Return the [X, Y] coordinate for the center point of the cell that contains the specified text.  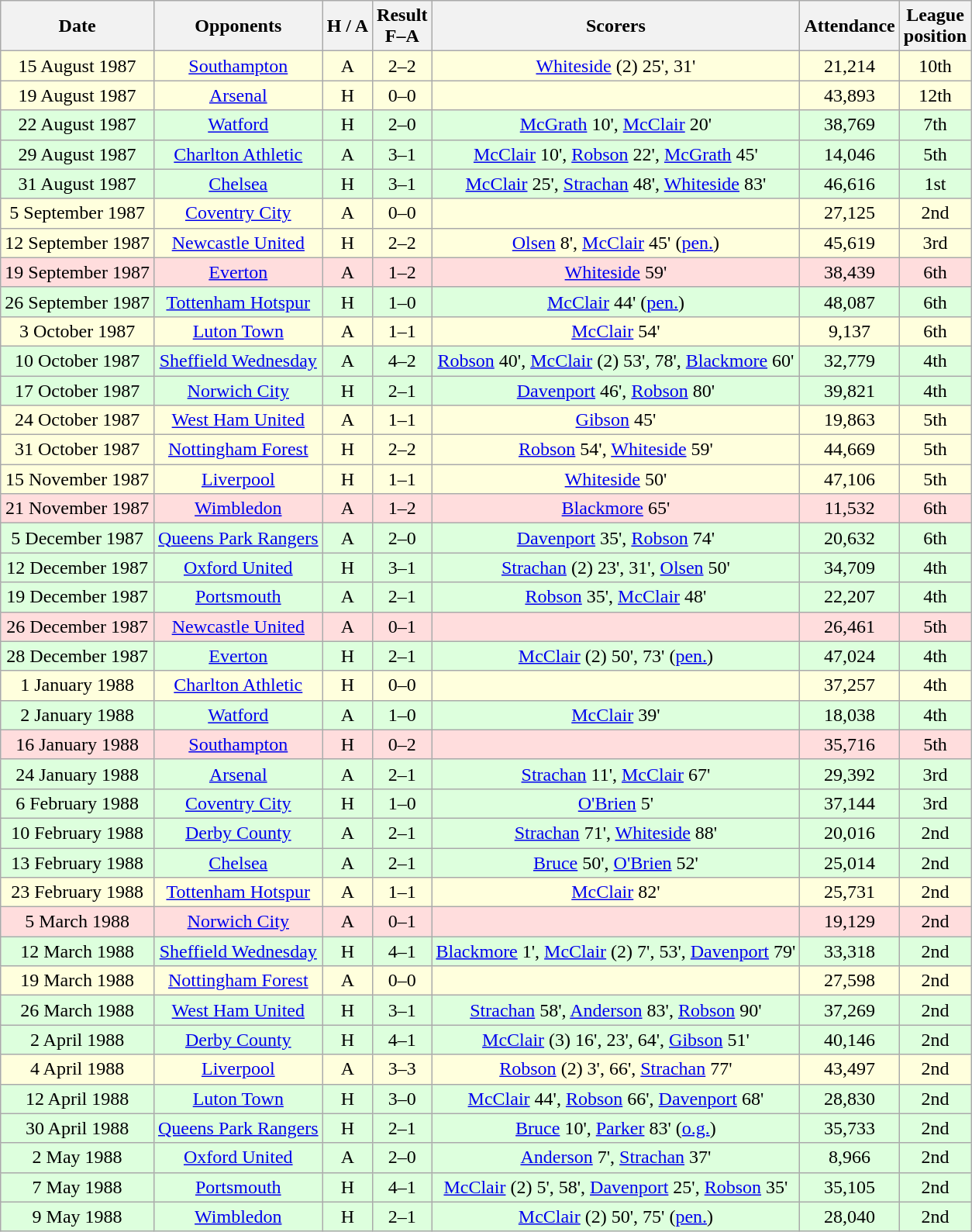
Robson (2) 3', 66', Strachan 77' [615, 1069]
46,616 [850, 184]
39,821 [850, 390]
34,709 [850, 568]
33,318 [850, 951]
Whiteside 50' [615, 479]
22,207 [850, 597]
26,461 [850, 626]
4–2 [402, 361]
ResultF–A [402, 26]
Scorers [615, 26]
9 May 1988 [78, 1216]
Bruce 10', Parker 83' (o.g.) [615, 1128]
Anderson 7', Strachan 37' [615, 1158]
10 February 1988 [78, 833]
12 March 1988 [78, 951]
Davenport 35', Robson 74' [615, 538]
Blackmore 65' [615, 509]
8,966 [850, 1158]
Leagueposition [935, 26]
6 February 1988 [78, 803]
5 March 1988 [78, 922]
McClair 44' (pen.) [615, 302]
29,392 [850, 774]
20,632 [850, 538]
12 December 1987 [78, 568]
1st [935, 184]
3 October 1987 [78, 331]
9,137 [850, 331]
12 September 1987 [78, 243]
25,014 [850, 863]
O'Brien 5' [615, 803]
37,269 [850, 1010]
19,129 [850, 922]
McClair (2) 50', 73' (pen.) [615, 656]
McClair (3) 16', 23', 64', Gibson 51' [615, 1040]
37,144 [850, 803]
3–0 [402, 1099]
10th [935, 66]
16 January 1988 [78, 744]
27,598 [850, 981]
25,731 [850, 892]
McClair 54' [615, 331]
32,779 [850, 361]
13 February 1988 [78, 863]
15 August 1987 [78, 66]
27,125 [850, 213]
23 February 1988 [78, 892]
31 August 1987 [78, 184]
19 September 1987 [78, 272]
26 December 1987 [78, 626]
48,087 [850, 302]
19 December 1987 [78, 597]
17 October 1987 [78, 390]
11,532 [850, 509]
19 August 1987 [78, 95]
Davenport 46', Robson 80' [615, 390]
Whiteside (2) 25', 31' [615, 66]
McClair 10', Robson 22', McGrath 45' [615, 154]
28,040 [850, 1216]
18,038 [850, 715]
28 December 1987 [78, 656]
21 November 1987 [78, 509]
Strachan (2) 23', 31', Olsen 50' [615, 568]
10 October 1987 [78, 361]
29 August 1987 [78, 154]
37,257 [850, 685]
Blackmore 1', McClair (2) 7', 53', Davenport 79' [615, 951]
38,439 [850, 272]
5 December 1987 [78, 538]
McClair (2) 50', 75' (pen.) [615, 1216]
0–2 [402, 744]
1 January 1988 [78, 685]
4 April 1988 [78, 1069]
26 September 1987 [78, 302]
14,046 [850, 154]
Robson 40', McClair (2) 53', 78', Blackmore 60' [615, 361]
Strachan 71', Whiteside 88' [615, 833]
2 May 1988 [78, 1158]
2 April 1988 [78, 1040]
24 October 1987 [78, 420]
35,105 [850, 1187]
47,024 [850, 656]
38,769 [850, 125]
20,016 [850, 833]
Opponents [238, 26]
40,146 [850, 1040]
McClair 39' [615, 715]
Strachan 58', Anderson 83', Robson 90' [615, 1010]
43,497 [850, 1069]
26 March 1988 [78, 1010]
44,669 [850, 450]
3–3 [402, 1069]
McClair 82' [615, 892]
McClair (2) 5', 58', Davenport 25', Robson 35' [615, 1187]
McGrath 10', McClair 20' [615, 125]
Robson 54', Whiteside 59' [615, 450]
30 April 1988 [78, 1128]
Attendance [850, 26]
21,214 [850, 66]
Gibson 45' [615, 420]
7th [935, 125]
15 November 1987 [78, 479]
31 October 1987 [78, 450]
35,716 [850, 744]
45,619 [850, 243]
Date [78, 26]
19 March 1988 [78, 981]
12 April 1988 [78, 1099]
43,893 [850, 95]
Whiteside 59' [615, 272]
24 January 1988 [78, 774]
Robson 35', McClair 48' [615, 597]
2 January 1988 [78, 715]
28,830 [850, 1099]
22 August 1987 [78, 125]
35,733 [850, 1128]
McClair 44', Robson 66', Davenport 68' [615, 1099]
Olsen 8', McClair 45' (pen.) [615, 243]
19,863 [850, 420]
Bruce 50', O'Brien 52' [615, 863]
47,106 [850, 479]
12th [935, 95]
McClair 25', Strachan 48', Whiteside 83' [615, 184]
H / A [347, 26]
5 September 1987 [78, 213]
7 May 1988 [78, 1187]
Strachan 11', McClair 67' [615, 774]
